Return (X, Y) of the center of cell containing provided text 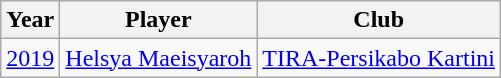
Year (30, 20)
Club (379, 20)
Helsya Maeisyaroh (158, 58)
TIRA-Persikabo Kartini (379, 58)
Player (158, 20)
2019 (30, 58)
